Return (X, Y) of the center of cell containing provided text 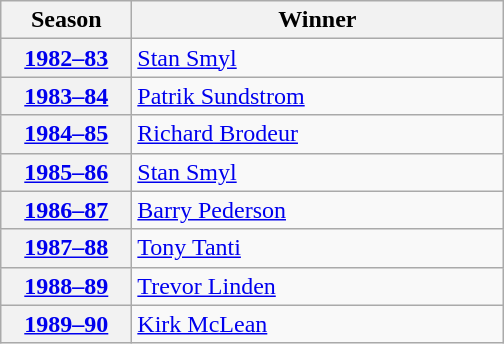
1983–84 (66, 96)
1985–86 (66, 172)
Barry Pederson (318, 210)
1988–89 (66, 286)
1987–88 (66, 248)
Trevor Linden (318, 286)
Kirk McLean (318, 324)
1989–90 (66, 324)
Patrik Sundstrom (318, 96)
Richard Brodeur (318, 134)
1984–85 (66, 134)
1982–83 (66, 58)
Winner (318, 20)
Season (66, 20)
Tony Tanti (318, 248)
1986–87 (66, 210)
